Detect which cell encompasses the target text, then output its (x, y) center coordinate. 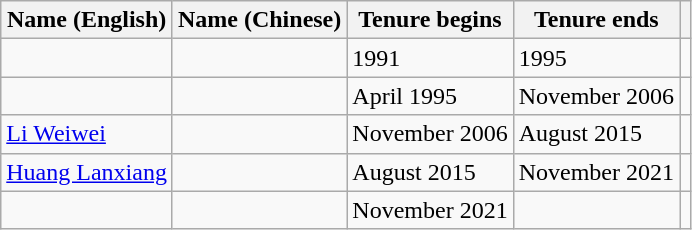
1991 (430, 58)
April 1995 (430, 96)
Tenure begins (430, 20)
Huang Lanxiang (87, 172)
Name (Chinese) (259, 20)
Tenure ends (596, 20)
Name (English) (87, 20)
1995 (596, 58)
Li Weiwei (87, 134)
